Return the (X, Y) coordinate for the center point of the cell that contains the specified text.  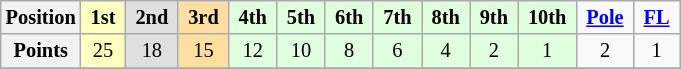
9th (494, 17)
5th (301, 17)
4th (253, 17)
6 (397, 51)
Position (41, 17)
6th (349, 17)
4 (446, 51)
15 (203, 51)
10 (301, 51)
8th (446, 17)
FL (657, 17)
7th (397, 17)
18 (152, 51)
Points (41, 51)
10th (547, 17)
3rd (203, 17)
1st (104, 17)
8 (349, 51)
12 (253, 51)
2nd (152, 17)
25 (104, 51)
Pole (604, 17)
